Scan for the cell matching the given text and deliver its (X, Y) coordinate at center. 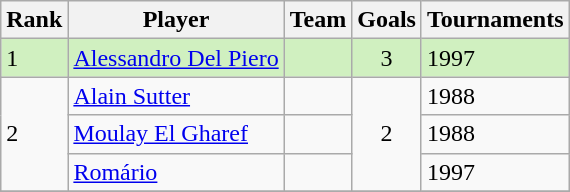
Tournaments (495, 20)
Team (318, 20)
Alain Sutter (176, 96)
Moulay El Gharef (176, 134)
Rank (34, 20)
Romário (176, 172)
Player (176, 20)
Alessandro Del Piero (176, 58)
1 (34, 58)
Goals (387, 20)
3 (387, 58)
